Locate the cell with the specified text and output its [x, y] center coordinate. 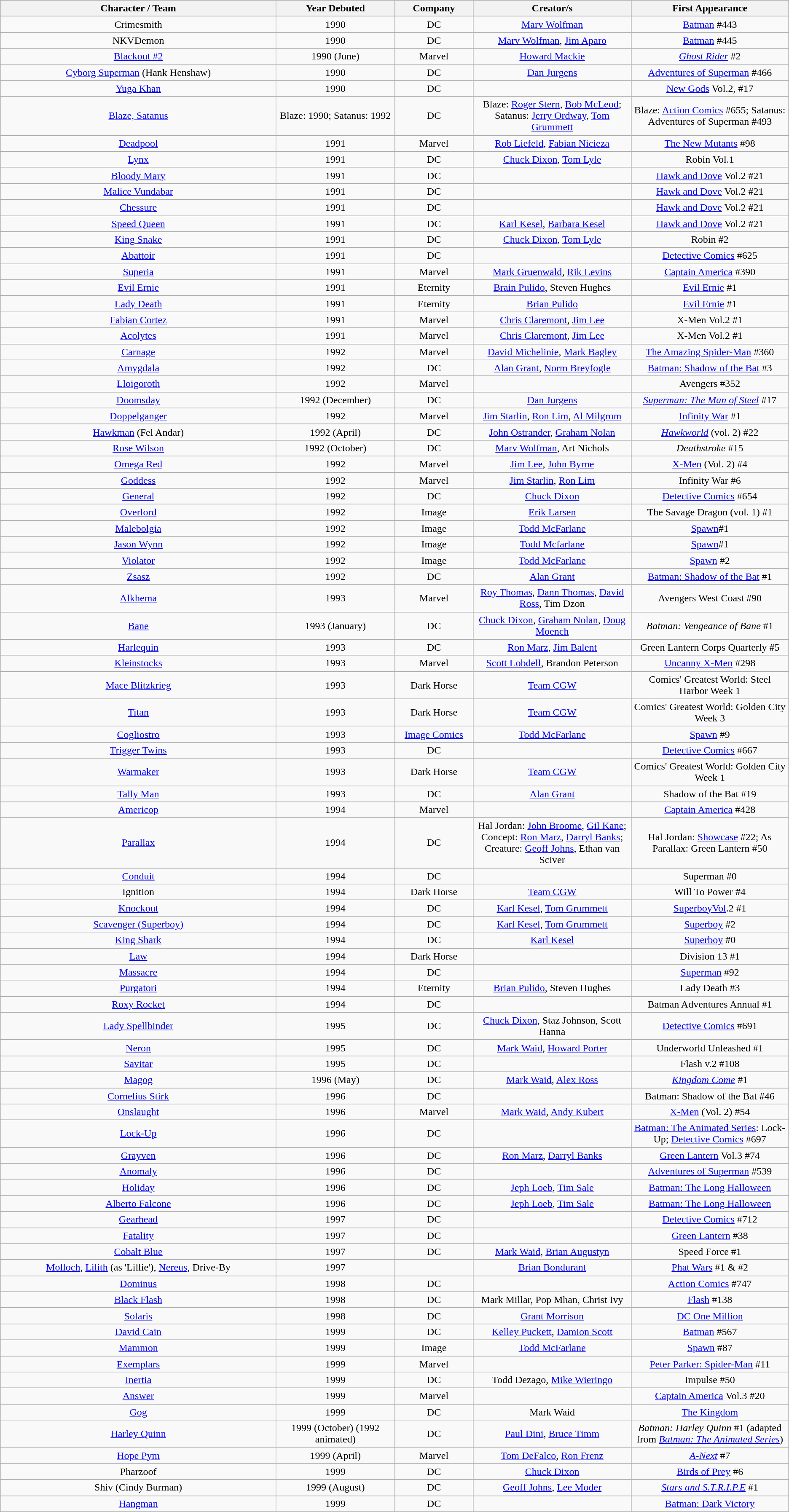
Savitar [138, 1064]
Superman #0 [710, 876]
Batman Adventures Annual #1 [710, 1004]
Batman: Shadow of the Bat #1 [710, 576]
Rose Wilson [138, 448]
Grant Morrison [552, 1316]
Deadpool [138, 143]
Robin #2 [710, 240]
Rob Liefeld, Fabian Nicieza [552, 143]
King Snake [138, 240]
Superboy #2 [710, 924]
Stars and S.T.R.I.P.E #1 [710, 1488]
Underworld Unleashed #1 [710, 1048]
Lynx [138, 159]
1992 (October) [335, 448]
Deathstroke #15 [710, 448]
Solaris [138, 1316]
Phat Wars #1 & #2 [710, 1268]
Gog [138, 1412]
Lady Death [138, 304]
Alkhema [138, 598]
Detective Comics #712 [710, 1220]
Spawn #2 [710, 560]
Purgatori [138, 988]
First Appearance [710, 8]
Green Lantern Vol.3 #74 [710, 1155]
Avengers #352 [710, 384]
Lady Spellbinder [138, 1026]
Character / Team [138, 8]
Karl Kesel, Barbara Kesel [552, 224]
Marv Wolfman, Art Nichols [552, 448]
1999 (October) (1992 animated) [335, 1434]
A-Next #7 [710, 1456]
David Michelinie, Mark Bagley [552, 352]
Parallax [138, 843]
X-Men (Vol. 2) #54 [710, 1112]
Mark Waid [552, 1412]
Brian Bondurant [552, 1268]
Batman: Vengeance of Bane #1 [710, 625]
Black Flash [138, 1300]
Dominus [138, 1284]
Batman: Shadow of the Bat #3 [710, 368]
Brian Pulido [552, 304]
Flash v.2 #108 [710, 1064]
New Gods Vol.2, #17 [710, 88]
Will To Power #4 [710, 892]
Company [434, 8]
Knockout [138, 908]
Abattoir [138, 256]
Overlord [138, 512]
Jason Wynn [138, 544]
SuperboyVol.2 #1 [710, 908]
Doomsday [138, 400]
Marv Wolfman [552, 24]
Malice Vundabar [138, 191]
Birds of Prey #6 [710, 1472]
Infinity War #6 [710, 480]
Exemplars [138, 1364]
1999 (April) [335, 1456]
Law [138, 956]
Green Lantern #38 [710, 1236]
Speed Force #1 [710, 1252]
Chessure [138, 207]
Paul Dini, Bruce Timm [552, 1434]
David Cain [138, 1332]
Lloigoroth [138, 384]
Conduit [138, 876]
Lady Death #3 [710, 988]
Violator [138, 560]
Grayven [138, 1155]
Howard Mackie [552, 56]
Kingdom Come #1 [710, 1080]
Superia [138, 272]
Action Comics #747 [710, 1284]
Speed Queen [138, 224]
Malebolgia [138, 528]
1992 (December) [335, 400]
Captain America Vol.3 #20 [710, 1396]
Todd Dezago, Mike Wieringo [552, 1380]
Uncanny X-Men #298 [710, 663]
Chuck Dixon, Staz Johnson, Scott Hanna [552, 1026]
Ron Marz, Jim Balent [552, 647]
Jim Starlin, Ron Lim [552, 480]
Impulse #50 [710, 1380]
Warmaker [138, 772]
Green Lantern Corps Quarterly #5 [710, 647]
Geoff Johns, Lee Moder [552, 1488]
Avengers West Coast #90 [710, 598]
Harley Quinn [138, 1434]
Erik Larsen [552, 512]
Todd Mcfarlane [552, 544]
Mace Blitzkrieg [138, 685]
Mark Waid, Andy Kubert [552, 1112]
Hal Jordan: John Broome, Gil Kane; Concept: Ron Marz, Darryl Banks; Creature: Geoff Johns, Ethan van Sciver [552, 843]
Superman #92 [710, 972]
Brain Pulido, Steven Hughes [552, 288]
Cornelius Stirk [138, 1096]
Fabian Cortez [138, 320]
Answer [138, 1396]
Creator/s [552, 8]
Hal Jordan: Showcase #22; As Parallax: Green Lantern #50 [710, 843]
Adventures of Superman #466 [710, 72]
Americop [138, 810]
Adventures of Superman #539 [710, 1172]
DC One Million [710, 1316]
Blaze: Roger Stern, Bob McLeod; Satanus: Jerry Ordway, Tom Grummett [552, 116]
Batman #445 [710, 40]
Peter Parker: Spider-Man #11 [710, 1364]
Batman: Dark Victory [710, 1504]
Spawn #87 [710, 1348]
Detective Comics #667 [710, 750]
Jim Lee, John Byrne [552, 464]
Infinity War #1 [710, 416]
Mark Waid, Howard Porter [552, 1048]
John Ostrander, Graham Nolan [552, 432]
Mark Millar, Pop Mhan, Christ Ivy [552, 1300]
NKVDemon [138, 40]
1990 (June) [335, 56]
Hawkworld (vol. 2) #22 [710, 432]
Shiv (Cindy Burman) [138, 1488]
Bane [138, 625]
Brian Pulido, Steven Hughes [552, 988]
Massacre [138, 972]
Hawkman (Fel Andar) [138, 432]
Goddess [138, 480]
1996 (May) [335, 1080]
Hangman [138, 1504]
Detective Comics #625 [710, 256]
Kleinstocks [138, 663]
Anomaly [138, 1172]
Cyborg Superman (Hank Henshaw) [138, 72]
Year Debuted [335, 8]
Inertia [138, 1380]
Omega Red [138, 464]
Scavenger (Superboy) [138, 924]
Alberto Falcone [138, 1204]
Molloch, Lilith (as 'Lillie'), Nereus, Drive-By [138, 1268]
Division 13 #1 [710, 956]
Flash #138 [710, 1300]
Pharzoof [138, 1472]
Spawn #9 [710, 734]
Kelley Puckett, Damion Scott [552, 1332]
Alan Grant, Norm Breyfogle [552, 368]
Detective Comics #691 [710, 1026]
Chuck Dixon, Graham Nolan, Doug Moench [552, 625]
Superboy #0 [710, 940]
Harlequin [138, 647]
The Kingdom [710, 1412]
Fatality [138, 1236]
Mammon [138, 1348]
Gearhead [138, 1220]
Comics' Greatest World: Steel Harbor Week 1 [710, 685]
Tom DeFalco, Ron Frenz [552, 1456]
Detective Comics #654 [710, 496]
Marv Wolfman, Jim Aparo [552, 40]
Mark Waid, Alex Ross [552, 1080]
Shadow of the Bat #19 [710, 794]
Amygdala [138, 368]
Tally Man [138, 794]
Blaze: Action Comics #655; Satanus: Adventures of Superman #493 [710, 116]
Lock-Up [138, 1134]
Superman: The Man of Steel #17 [710, 400]
Blaze: 1990; Satanus: 1992 [335, 116]
Roy Thomas, Dann Thomas, David Ross, Tim Dzon [552, 598]
Neron [138, 1048]
Captain America #390 [710, 272]
Jim Starlin, Ron Lim, Al Milgrom [552, 416]
1993 (January) [335, 625]
1992 (April) [335, 432]
King Shark [138, 940]
Scott Lobdell, Brandon Peterson [552, 663]
Titan [138, 712]
1999 (August) [335, 1488]
X-Men (Vol. 2) #4 [710, 464]
Yuga Khan [138, 88]
The Savage Dragon (vol. 1) #1 [710, 512]
Cobalt Blue [138, 1252]
Image Comics [434, 734]
Batman #567 [710, 1332]
Hope Pym [138, 1456]
Ron Marz, Darryl Banks [552, 1155]
Cogliostro [138, 734]
Onslaught [138, 1112]
Comics' Greatest World: Golden City Week 3 [710, 712]
Holiday [138, 1188]
Trigger Twins [138, 750]
Batman #443 [710, 24]
Batman: Shadow of the Bat #46 [710, 1096]
Magog [138, 1080]
Bloody Mary [138, 175]
General [138, 496]
Doppelganger [138, 416]
Batman: The Animated Series: Lock-Up; Detective Comics #697 [710, 1134]
Captain America #428 [710, 810]
Evil Ernie [138, 288]
Crimesmith [138, 24]
Mark Waid, Brian Augustyn [552, 1252]
Blaze, Satanus [138, 116]
Batman: Harley Quinn #1 (adapted from Batman: The Animated Series) [710, 1434]
Blackout #2 [138, 56]
Acolytes [138, 336]
Ghost Rider #2 [710, 56]
Carnage [138, 352]
Comics' Greatest World: Golden City Week 1 [710, 772]
Roxy Rocket [138, 1004]
Zsasz [138, 576]
Karl Kesel [552, 940]
Robin Vol.1 [710, 159]
The New Mutants #98 [710, 143]
Ignition [138, 892]
Mark Gruenwald, Rik Levins [552, 272]
The Amazing Spider-Man #360 [710, 352]
